Return the (X, Y) coordinate for the center point of the cell that contains the specified text.  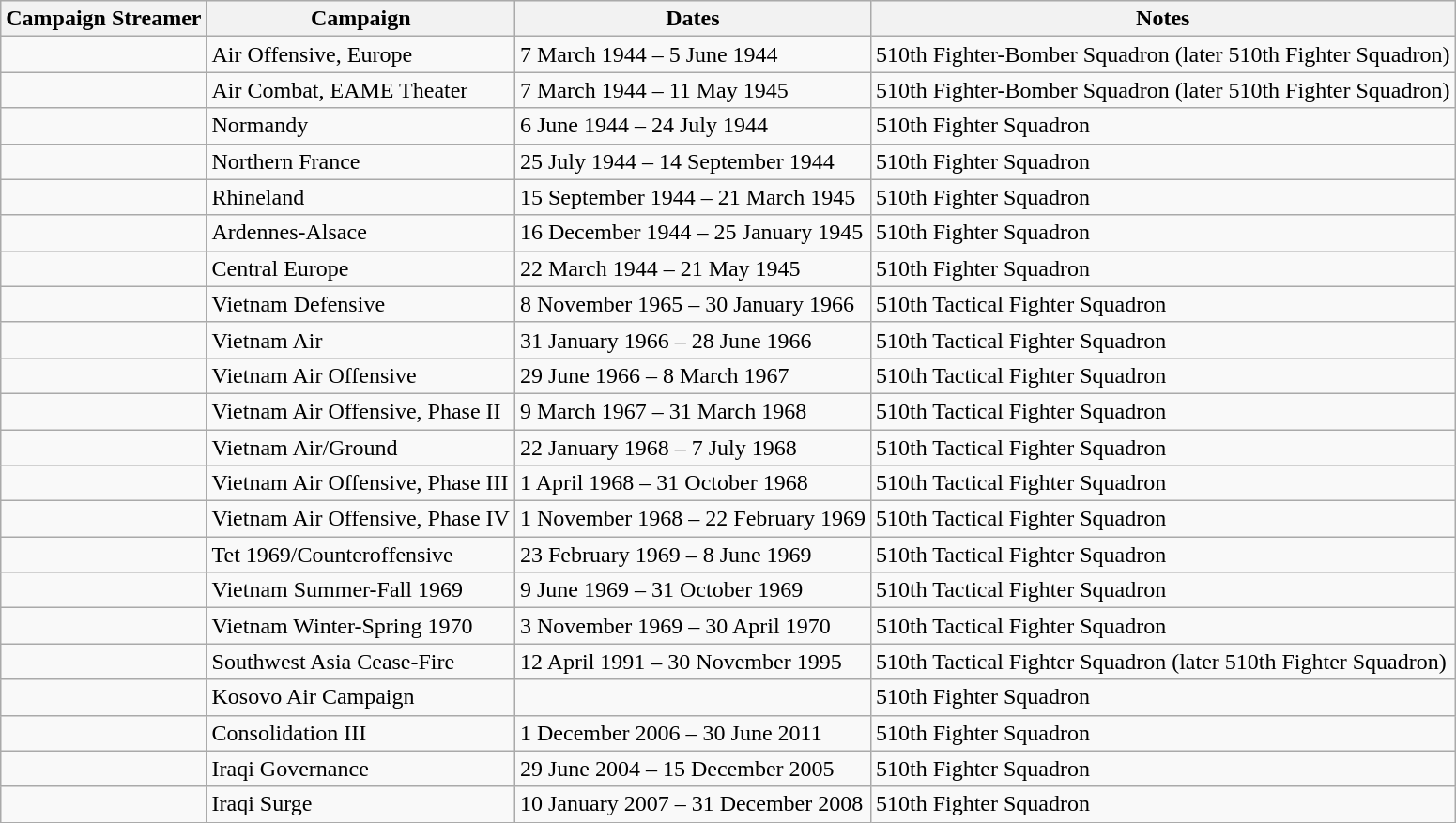
29 June 2004 – 15 December 2005 (693, 769)
Campaign (360, 19)
Air Offensive, Europe (360, 54)
3 November 1969 – 30 April 1970 (693, 626)
Vietnam Air/Ground (360, 448)
7 March 1944 – 11 May 1945 (693, 90)
15 September 1944 – 21 March 1945 (693, 197)
7 March 1944 – 5 June 1944 (693, 54)
Rhineland (360, 197)
9 March 1967 – 31 March 1968 (693, 411)
Tet 1969/Counteroffensive (360, 555)
Vietnam Air Offensive, Phase II (360, 411)
510th Tactical Fighter Squadron (later 510th Fighter Squadron) (1162, 662)
Vietnam Air (360, 340)
1 November 1968 – 22 February 1969 (693, 519)
1 December 2006 – 30 June 2011 (693, 733)
Air Combat, EAME Theater (360, 90)
Campaign Streamer (103, 19)
Kosovo Air Campaign (360, 697)
Vietnam Summer-Fall 1969 (360, 590)
10 January 2007 – 31 December 2008 (693, 804)
9 June 1969 – 31 October 1969 (693, 590)
Vietnam Air Offensive, Phase III (360, 483)
25 July 1944 – 14 September 1944 (693, 161)
22 March 1944 – 21 May 1945 (693, 268)
22 January 1968 – 7 July 1968 (693, 448)
Iraqi Surge (360, 804)
29 June 1966 – 8 March 1967 (693, 375)
Notes (1162, 19)
Normandy (360, 126)
6 June 1944 – 24 July 1944 (693, 126)
31 January 1966 – 28 June 1966 (693, 340)
Ardennes-Alsace (360, 233)
Southwest Asia Cease-Fire (360, 662)
Vietnam Winter-Spring 1970 (360, 626)
Central Europe (360, 268)
8 November 1965 – 30 January 1966 (693, 304)
Iraqi Governance (360, 769)
23 February 1969 – 8 June 1969 (693, 555)
1 April 1968 – 31 October 1968 (693, 483)
Northern France (360, 161)
Vietnam Air Offensive, Phase IV (360, 519)
12 April 1991 – 30 November 1995 (693, 662)
Dates (693, 19)
Vietnam Defensive (360, 304)
Vietnam Air Offensive (360, 375)
16 December 1944 – 25 January 1945 (693, 233)
Consolidation III (360, 733)
